Scan for the cell matching the given text and deliver its (X, Y) coordinate at center. 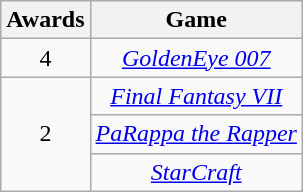
GoldenEye 007 (196, 58)
Final Fantasy VII (196, 96)
StarCraft (196, 172)
2 (46, 134)
PaRappa the Rapper (196, 134)
Awards (46, 20)
Game (196, 20)
4 (46, 58)
